Provide the [x, y] coordinate of the cell's center where the given text is located.  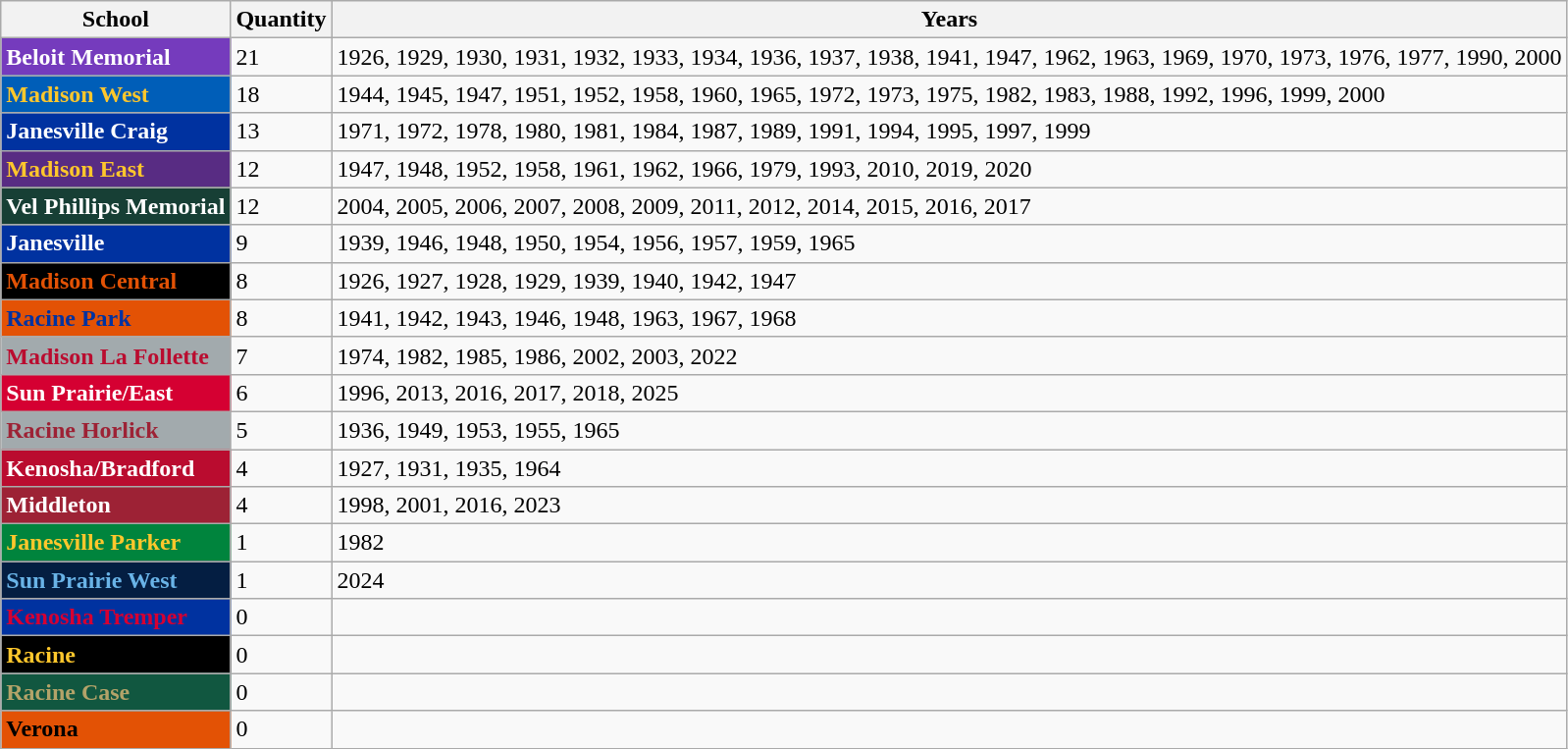
Kenosha Tremper [116, 617]
1941, 1942, 1943, 1946, 1948, 1963, 1967, 1968 [950, 318]
7 [281, 355]
1944, 1945, 1947, 1951, 1952, 1958, 1960, 1965, 1972, 1973, 1975, 1982, 1983, 1988, 1992, 1996, 1999, 2000 [950, 94]
Janesville Parker [116, 543]
Beloit Memorial [116, 57]
Madison La Follette [116, 355]
2004, 2005, 2006, 2007, 2008, 2009, 2011, 2012, 2014, 2015, 2016, 2017 [950, 206]
Janesville [116, 243]
1982 [950, 543]
School [116, 20]
Verona [116, 729]
Racine Case [116, 692]
1926, 1927, 1928, 1929, 1939, 1940, 1942, 1947 [950, 281]
1974, 1982, 1985, 1986, 2002, 2003, 2022 [950, 355]
6 [281, 393]
Kenosha/Bradford [116, 468]
1971, 1972, 1978, 1980, 1981, 1984, 1987, 1989, 1991, 1994, 1995, 1997, 1999 [950, 132]
1998, 2001, 2016, 2023 [950, 506]
21 [281, 57]
1947, 1948, 1952, 1958, 1961, 1962, 1966, 1979, 1993, 2010, 2019, 2020 [950, 169]
Sun Prairie/East [116, 393]
Racine Park [116, 318]
Janesville Craig [116, 132]
Vel Phillips Memorial [116, 206]
1996, 2013, 2016, 2017, 2018, 2025 [950, 393]
Years [950, 20]
Sun Prairie West [116, 580]
13 [281, 132]
5 [281, 430]
Madison East [116, 169]
9 [281, 243]
1927, 1931, 1935, 1964 [950, 468]
Madison Central [116, 281]
1926, 1929, 1930, 1931, 1932, 1933, 1934, 1936, 1937, 1938, 1941, 1947, 1962, 1963, 1969, 1970, 1973, 1976, 1977, 1990, 2000 [950, 57]
18 [281, 94]
Racine [116, 655]
2024 [950, 580]
Racine Horlick [116, 430]
1939, 1946, 1948, 1950, 1954, 1956, 1957, 1959, 1965 [950, 243]
Middleton [116, 506]
Quantity [281, 20]
Madison West [116, 94]
1936, 1949, 1953, 1955, 1965 [950, 430]
